Search for the cell housing the specified text and yield its [x, y] center coordinate. 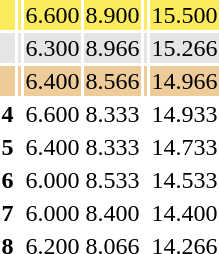
15.500 [184, 15]
6.300 [52, 48]
15.266 [184, 48]
8.533 [112, 180]
14.400 [184, 213]
5 [8, 147]
8.966 [112, 48]
8.566 [112, 81]
8.400 [112, 213]
14.966 [184, 81]
7 [8, 213]
8.900 [112, 15]
14.533 [184, 180]
6 [8, 180]
14.733 [184, 147]
14.933 [184, 114]
4 [8, 114]
